Detect which cell encompasses the target text, then output its (x, y) center coordinate. 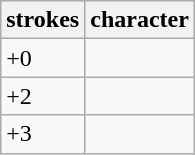
strokes (43, 20)
+3 (43, 134)
+0 (43, 58)
character (140, 20)
+2 (43, 96)
